Identify which cell holds the provided text, then report its [x, y] central coordinate. 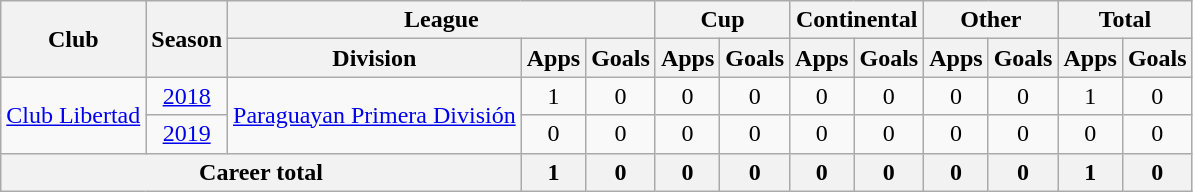
League [442, 20]
Total [1125, 20]
2019 [187, 134]
Paraguayan Primera División [375, 115]
Division [375, 58]
2018 [187, 96]
Career total [261, 172]
Season [187, 39]
Club Libertad [74, 115]
Cup [722, 20]
Club [74, 39]
Continental [857, 20]
Other [991, 20]
